Scan for the cell matching the given text and deliver its (X, Y) coordinate at center. 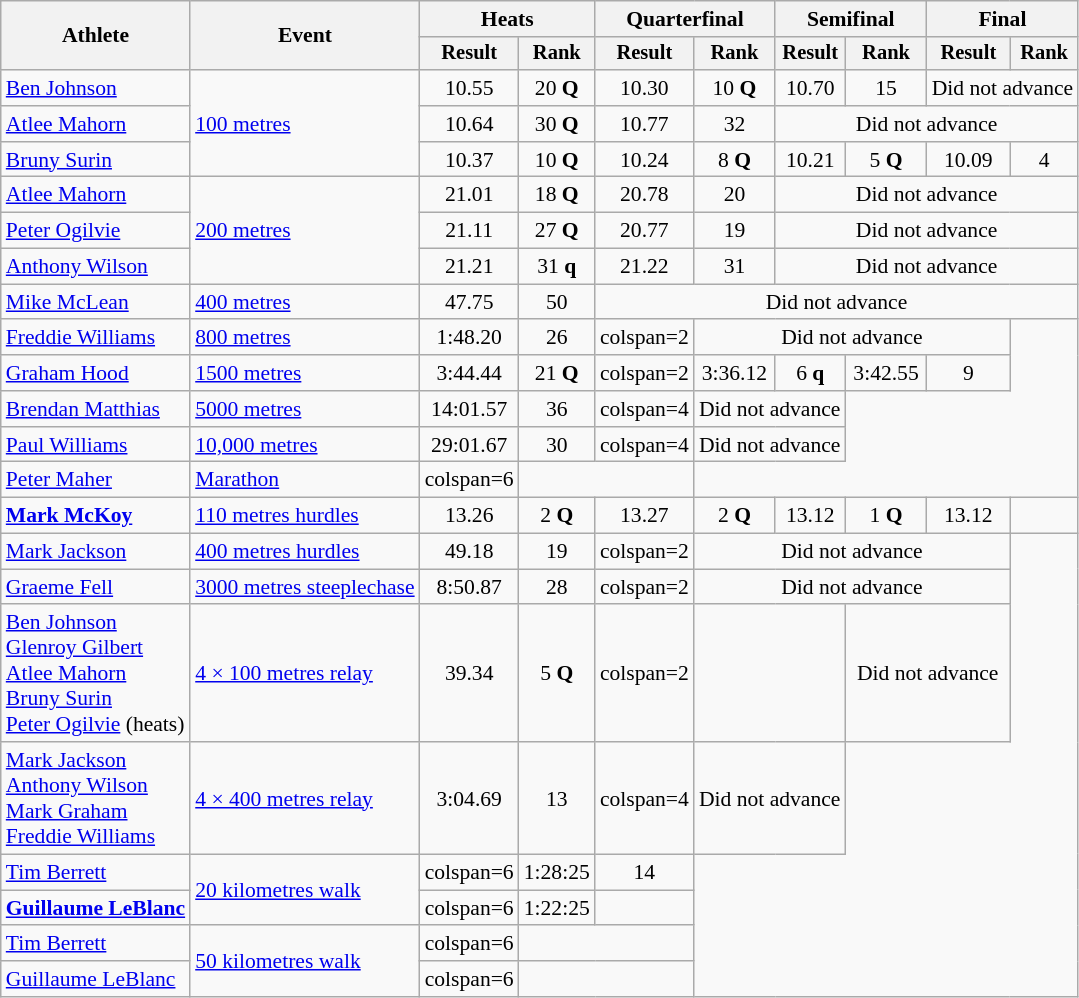
10.24 (644, 160)
36 (557, 409)
30 (557, 445)
14:01.57 (470, 409)
32 (734, 124)
20 Q (557, 88)
Paul Williams (96, 445)
Mike McLean (96, 302)
Bruny Surin (96, 160)
13.27 (644, 516)
Anthony Wilson (96, 267)
18 Q (557, 195)
400 metres hurdles (305, 552)
800 metres (305, 338)
Mark JacksonAnthony WilsonMark GrahamFreddie Williams (96, 798)
21 Q (557, 373)
Event (305, 36)
400 metres (305, 302)
30 Q (557, 124)
3:44.44 (470, 373)
Marathon (305, 480)
Peter Maher (96, 480)
50 (557, 302)
Freddie Williams (96, 338)
15 (886, 88)
3:42.55 (886, 373)
1500 metres (305, 373)
21.22 (644, 267)
47.75 (470, 302)
5000 metres (305, 409)
Ben JohnsonGlenroy GilbertAtlee MahornBruny SurinPeter Ogilvie (heats) (96, 674)
21.21 (470, 267)
10.21 (810, 160)
10.70 (810, 88)
14 (644, 873)
8:50.87 (470, 587)
1:28:25 (557, 873)
10.37 (470, 160)
13.26 (470, 516)
29:01.67 (470, 445)
Final (1003, 19)
10,000 metres (305, 445)
4 × 400 metres relay (305, 798)
3:36.12 (734, 373)
50 kilometres walk (305, 962)
Quarterfinal (685, 19)
9 (968, 373)
Heats (508, 19)
20.77 (644, 231)
13 (557, 798)
200 metres (305, 230)
4 (1044, 160)
Graeme Fell (96, 587)
10.30 (644, 88)
39.34 (470, 674)
1:22:25 (557, 908)
27 Q (557, 231)
Graham Hood (96, 373)
26 (557, 338)
20.78 (644, 195)
21.11 (470, 231)
20 kilometres walk (305, 890)
100 metres (305, 124)
10.55 (470, 88)
3:04.69 (470, 798)
49.18 (470, 552)
Brendan Matthias (96, 409)
Athlete (96, 36)
28 (557, 587)
Mark Jackson (96, 552)
31 (734, 267)
4 × 100 metres relay (305, 674)
1 Q (886, 516)
31 q (557, 267)
Peter Ogilvie (96, 231)
Mark McKoy (96, 516)
6 q (810, 373)
20 (734, 195)
10.09 (968, 160)
10.64 (470, 124)
10.77 (644, 124)
Ben Johnson (96, 88)
1:48.20 (470, 338)
21.01 (470, 195)
110 metres hurdles (305, 516)
8 Q (734, 160)
Semifinal (851, 19)
3000 metres steeplechase (305, 587)
